For the text-containing cell, return its midpoint in (X, Y) coordinate format. 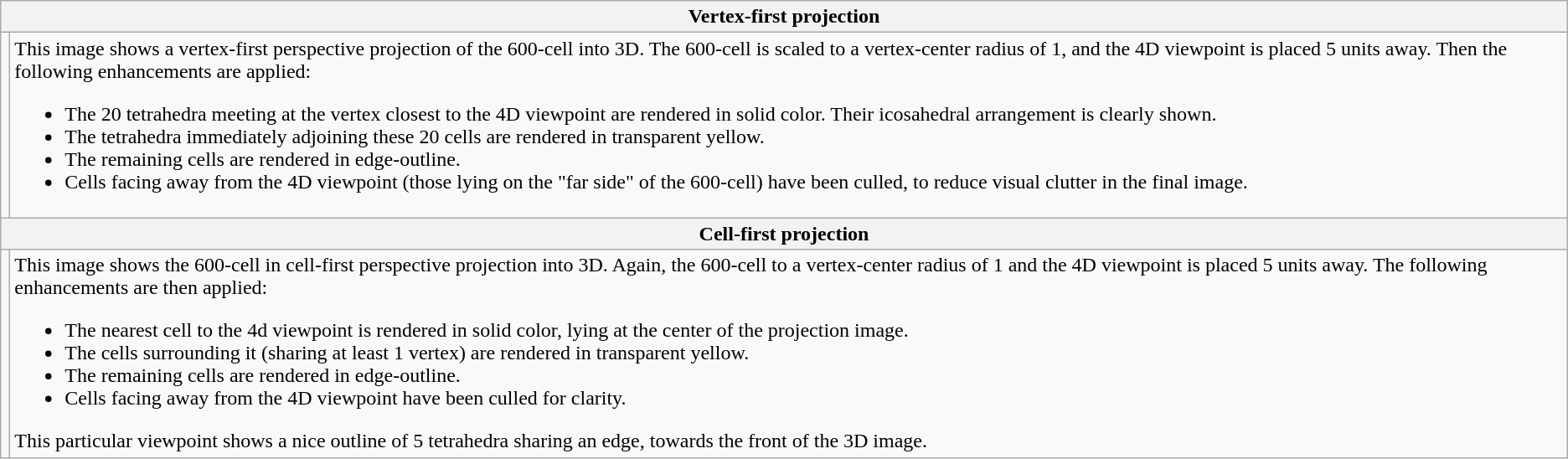
Cell-first projection (784, 234)
Vertex-first projection (784, 17)
